Return [x, y] of the center of cell containing provided text 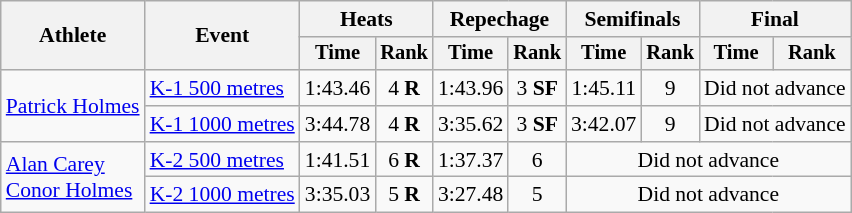
3:35.03 [338, 195]
Athlete [73, 36]
Repechage [500, 19]
Alan CareyConor Holmes [73, 178]
1:37.37 [470, 160]
Event [222, 36]
1:43.96 [470, 88]
K-2 500 metres [222, 160]
Semifinals [632, 19]
Final [775, 19]
1:45.11 [604, 88]
3:27.48 [470, 195]
1:43.46 [338, 88]
K-2 1000 metres [222, 195]
5 R [404, 195]
3:42.07 [604, 124]
Heats [366, 19]
K-1 500 metres [222, 88]
Patrick Holmes [73, 106]
3:35.62 [470, 124]
1:41.51 [338, 160]
6 R [404, 160]
K-1 1000 metres [222, 124]
6 [537, 160]
5 [537, 195]
3:44.78 [338, 124]
